Output the [X, Y] coordinate of the center of the cell containing the given text.  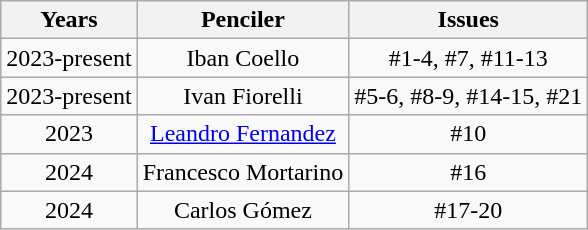
Issues [468, 20]
Ivan Fiorelli [243, 96]
Penciler [243, 20]
Carlos Gómez [243, 210]
Iban Coello [243, 58]
Years [69, 20]
#10 [468, 134]
Francesco Mortarino [243, 172]
2023 [69, 134]
#1-4, #7, #11-13 [468, 58]
#5-6, #8-9, #14-15, #21 [468, 96]
#16 [468, 172]
#17-20 [468, 210]
Leandro Fernandez [243, 134]
